Return the (X, Y) coordinate for the center point of the cell that contains the specified text.  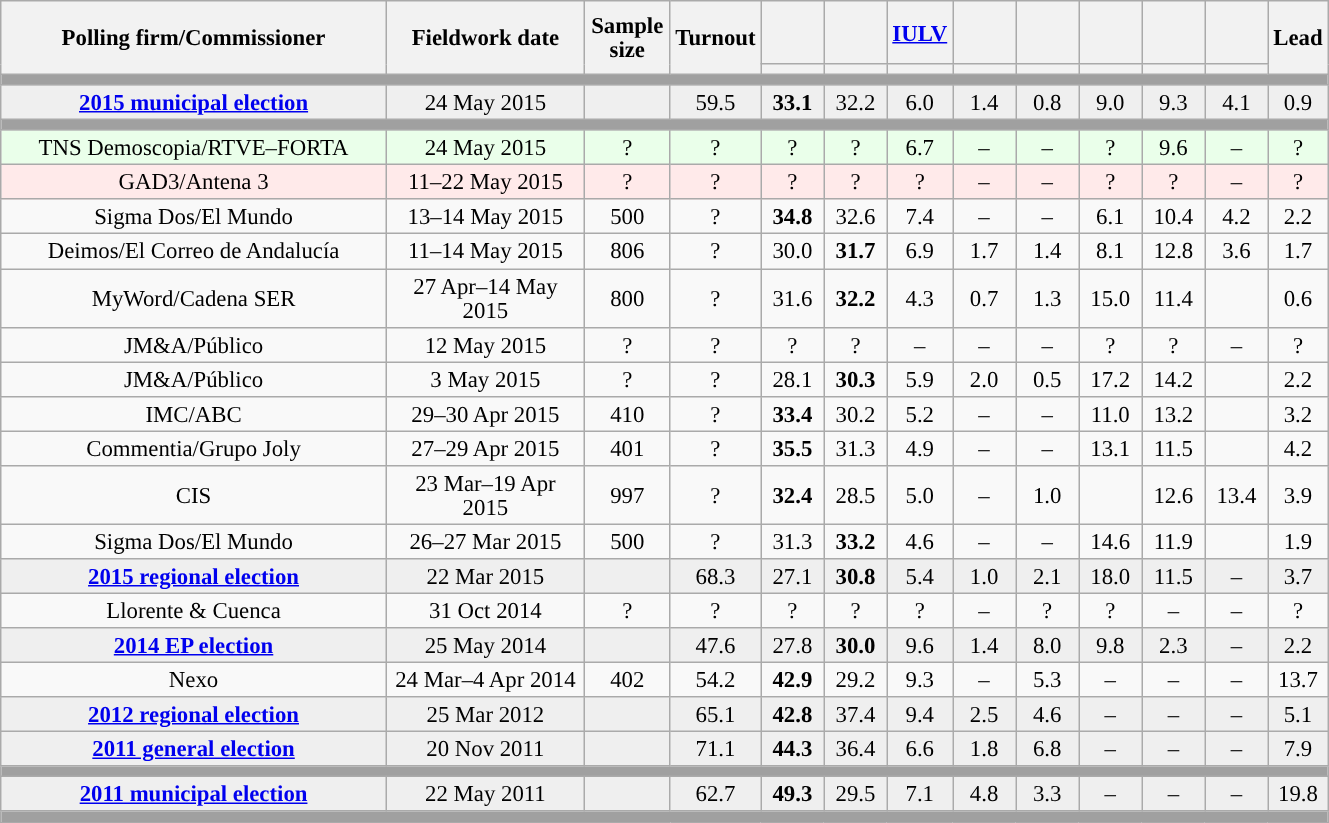
402 (627, 680)
31.6 (792, 298)
5.4 (920, 576)
0.8 (1048, 102)
GAD3/Antena 3 (194, 182)
5.9 (920, 380)
8.0 (1048, 646)
30.2 (856, 414)
33.2 (856, 542)
32.4 (792, 496)
2.5 (984, 714)
Llorente & Cuenca (194, 610)
7.1 (920, 794)
6.0 (920, 102)
36.4 (856, 750)
3.2 (1298, 414)
2015 municipal election (194, 102)
5.0 (920, 496)
11.9 (1174, 542)
62.7 (716, 794)
22 May 2011 (485, 794)
800 (627, 298)
23 Mar–19 Apr 2015 (485, 496)
2014 EP election (194, 646)
10.4 (1174, 218)
5.3 (1048, 680)
22 Mar 2015 (485, 576)
47.6 (716, 646)
1.3 (1048, 298)
9.0 (1110, 102)
1.9 (1298, 542)
25 May 2014 (485, 646)
29.2 (856, 680)
410 (627, 414)
7.9 (1298, 750)
8.1 (1110, 252)
5.2 (920, 414)
71.1 (716, 750)
12 May 2015 (485, 344)
28.1 (792, 380)
11.4 (1174, 298)
2011 general election (194, 750)
3.6 (1236, 252)
28.5 (856, 496)
Fieldwork date (485, 38)
4.9 (920, 448)
5.1 (1298, 714)
42.9 (792, 680)
19.8 (1298, 794)
0.5 (1048, 380)
9.4 (920, 714)
9.8 (1110, 646)
32.6 (856, 218)
11–14 May 2015 (485, 252)
Polling firm/Commissioner (194, 38)
3 May 2015 (485, 380)
6.7 (920, 148)
6.8 (1048, 750)
Nexo (194, 680)
29–30 Apr 2015 (485, 414)
31 Oct 2014 (485, 610)
3.9 (1298, 496)
35.5 (792, 448)
CIS (194, 496)
TNS Demoscopia/RTVE–FORTA (194, 148)
54.2 (716, 680)
13.7 (1298, 680)
0.9 (1298, 102)
14.2 (1174, 380)
26–27 Mar 2015 (485, 542)
49.3 (792, 794)
18.0 (1110, 576)
2011 municipal election (194, 794)
12.8 (1174, 252)
15.0 (1110, 298)
3.3 (1048, 794)
6.9 (920, 252)
1.8 (984, 750)
68.3 (716, 576)
33.1 (792, 102)
11.0 (1110, 414)
Sample size (627, 38)
13.2 (1174, 414)
401 (627, 448)
4.8 (984, 794)
17.2 (1110, 380)
7.4 (920, 218)
13.1 (1110, 448)
42.8 (792, 714)
14.6 (1110, 542)
12.6 (1174, 496)
0.6 (1298, 298)
MyWord/Cadena SER (194, 298)
29.5 (856, 794)
2.0 (984, 380)
27.8 (792, 646)
Commentia/Grupo Joly (194, 448)
59.5 (716, 102)
33.4 (792, 414)
2012 regional election (194, 714)
27 Apr–14 May 2015 (485, 298)
25 Mar 2012 (485, 714)
6.1 (1110, 218)
4.3 (920, 298)
2.3 (1174, 646)
13.4 (1236, 496)
806 (627, 252)
6.6 (920, 750)
20 Nov 2011 (485, 750)
37.4 (856, 714)
34.8 (792, 218)
24 Mar–4 Apr 2014 (485, 680)
11–22 May 2015 (485, 182)
44.3 (792, 750)
65.1 (716, 714)
Lead (1298, 38)
27–29 Apr 2015 (485, 448)
27.1 (792, 576)
3.7 (1298, 576)
IULV (920, 32)
31.7 (856, 252)
Deimos/El Correo de Andalucía (194, 252)
2.1 (1048, 576)
997 (627, 496)
4.1 (1236, 102)
30.3 (856, 380)
0.7 (984, 298)
13–14 May 2015 (485, 218)
Turnout (716, 38)
2015 regional election (194, 576)
30.8 (856, 576)
IMC/ABC (194, 414)
